Identify which cell holds the provided text, then report its (X, Y) central coordinate. 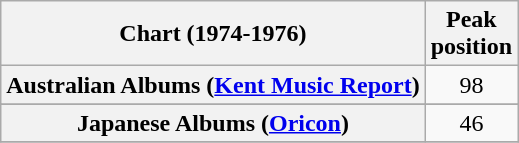
Japanese Albums (Oricon) (213, 123)
Australian Albums (Kent Music Report) (213, 85)
98 (471, 85)
Chart (1974-1976) (213, 34)
46 (471, 123)
Peakposition (471, 34)
